Identify which cell holds the provided text, then report its (x, y) central coordinate. 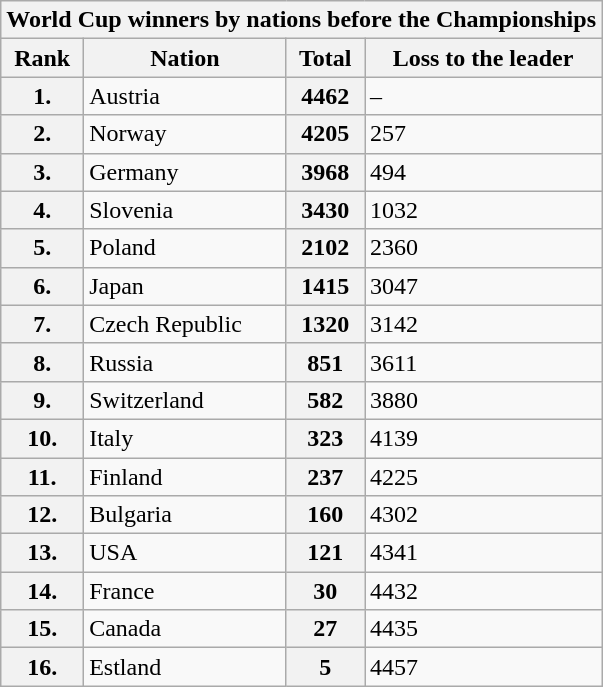
3047 (482, 286)
160 (326, 515)
5. (42, 248)
USA (185, 553)
494 (482, 172)
16. (42, 667)
27 (326, 629)
7. (42, 324)
Germany (185, 172)
World Cup winners by nations before the Championships (302, 20)
4225 (482, 477)
Russia (185, 362)
– (482, 96)
5 (326, 667)
3. (42, 172)
6. (42, 286)
237 (326, 477)
3880 (482, 400)
3968 (326, 172)
4302 (482, 515)
Slovenia (185, 210)
15. (42, 629)
13. (42, 553)
1032 (482, 210)
2. (42, 134)
4432 (482, 591)
4. (42, 210)
Norway (185, 134)
3611 (482, 362)
Austria (185, 96)
Czech Republic (185, 324)
Italy (185, 438)
11. (42, 477)
Loss to the leader (482, 58)
1415 (326, 286)
Japan (185, 286)
Canada (185, 629)
Estland (185, 667)
10. (42, 438)
1. (42, 96)
France (185, 591)
30 (326, 591)
4139 (482, 438)
Finland (185, 477)
4341 (482, 553)
Rank (42, 58)
4457 (482, 667)
4205 (326, 134)
3142 (482, 324)
1320 (326, 324)
12. (42, 515)
121 (326, 553)
851 (326, 362)
14. (42, 591)
323 (326, 438)
4462 (326, 96)
Switzerland (185, 400)
257 (482, 134)
2102 (326, 248)
Bulgaria (185, 515)
2360 (482, 248)
3430 (326, 210)
9. (42, 400)
Total (326, 58)
4435 (482, 629)
Nation (185, 58)
582 (326, 400)
Poland (185, 248)
8. (42, 362)
